Capture the cell that displays the provided text and extract its [x, y] central coordinate. 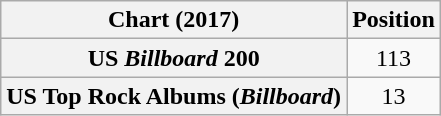
Chart (2017) [174, 20]
US Top Rock Albums (Billboard) [174, 96]
US Billboard 200 [174, 58]
Position [394, 20]
13 [394, 96]
113 [394, 58]
